Find where the given text appears and provide that cell's center as [x, y] coordinate. 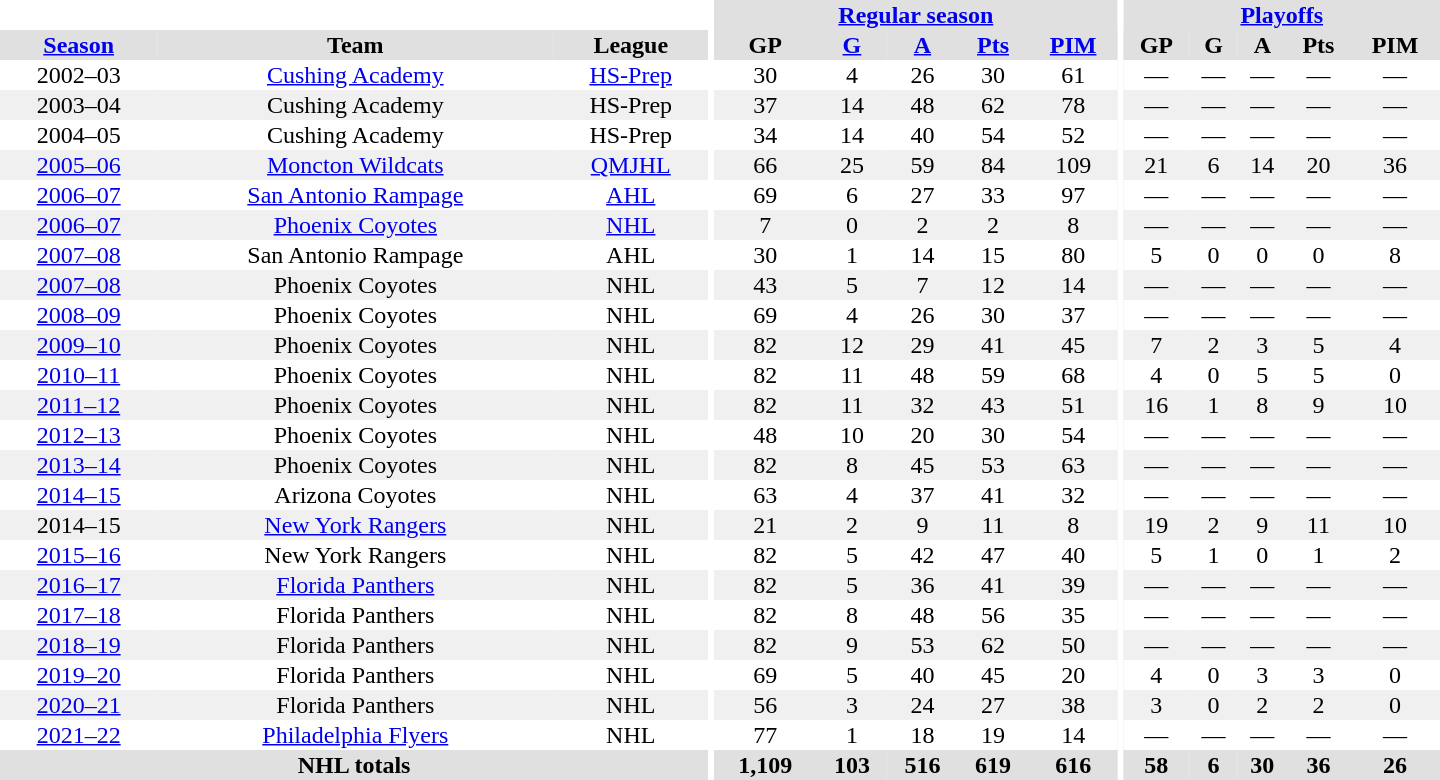
2005–06 [78, 165]
1,109 [766, 765]
52 [1073, 135]
51 [1073, 405]
84 [994, 165]
34 [766, 135]
2009–10 [78, 345]
2016–17 [78, 585]
2004–05 [78, 135]
Playoffs [1282, 15]
Philadelphia Flyers [355, 735]
616 [1073, 765]
35 [1073, 615]
15 [994, 255]
2020–21 [78, 705]
66 [766, 165]
2002–03 [78, 75]
25 [852, 165]
47 [994, 555]
2003–04 [78, 105]
58 [1156, 765]
2017–18 [78, 615]
24 [922, 705]
80 [1073, 255]
NHL totals [354, 765]
Team [355, 45]
Arizona Coyotes [355, 495]
619 [994, 765]
39 [1073, 585]
109 [1073, 165]
29 [922, 345]
League [630, 45]
2008–09 [78, 315]
2013–14 [78, 465]
Regular season [916, 15]
103 [852, 765]
2010–11 [78, 375]
42 [922, 555]
2012–13 [78, 435]
97 [1073, 195]
33 [994, 195]
38 [1073, 705]
18 [922, 735]
61 [1073, 75]
77 [766, 735]
516 [922, 765]
2021–22 [78, 735]
QMJHL [630, 165]
Season [78, 45]
2015–16 [78, 555]
2018–19 [78, 645]
50 [1073, 645]
16 [1156, 405]
2011–12 [78, 405]
Moncton Wildcats [355, 165]
68 [1073, 375]
78 [1073, 105]
2019–20 [78, 675]
